Return the (X, Y) coordinate for the center point of the cell that contains the specified text.  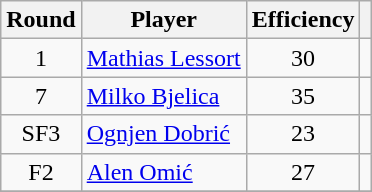
7 (41, 96)
SF3 (41, 134)
35 (303, 96)
23 (303, 134)
Mathias Lessort (164, 58)
Efficiency (303, 20)
Round (41, 20)
F2 (41, 172)
Ognjen Dobrić (164, 134)
30 (303, 58)
Milko Bjelica (164, 96)
27 (303, 172)
Alen Omić (164, 172)
Player (164, 20)
1 (41, 58)
